From the cell containing the given text, extract its center point as [X, Y] coordinate. 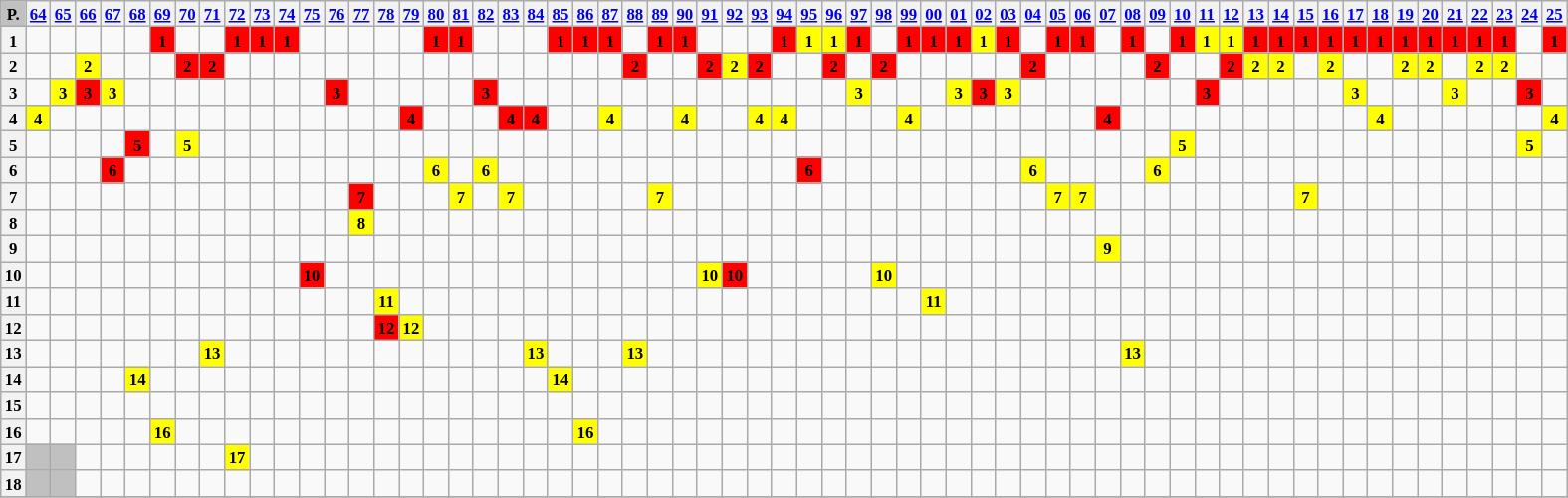
19 [1406, 14]
06 [1083, 14]
78 [386, 14]
82 [486, 14]
92 [735, 14]
84 [536, 14]
77 [362, 14]
24 [1529, 14]
93 [759, 14]
90 [685, 14]
09 [1157, 14]
88 [635, 14]
70 [187, 14]
23 [1505, 14]
95 [808, 14]
76 [336, 14]
73 [263, 14]
83 [510, 14]
66 [88, 14]
25 [1555, 14]
08 [1133, 14]
02 [984, 14]
21 [1456, 14]
94 [784, 14]
64 [38, 14]
89 [659, 14]
74 [287, 14]
72 [237, 14]
80 [436, 14]
03 [1008, 14]
99 [908, 14]
67 [113, 14]
69 [163, 14]
98 [884, 14]
96 [834, 14]
97 [858, 14]
04 [1033, 14]
68 [137, 14]
22 [1479, 14]
87 [609, 14]
20 [1430, 14]
86 [585, 14]
00 [934, 14]
P. [14, 14]
79 [410, 14]
71 [213, 14]
07 [1107, 14]
05 [1057, 14]
01 [958, 14]
81 [460, 14]
75 [313, 14]
65 [64, 14]
85 [560, 14]
91 [709, 14]
